Return the (x, y) coordinate for the center point of the cell that contains the specified text.  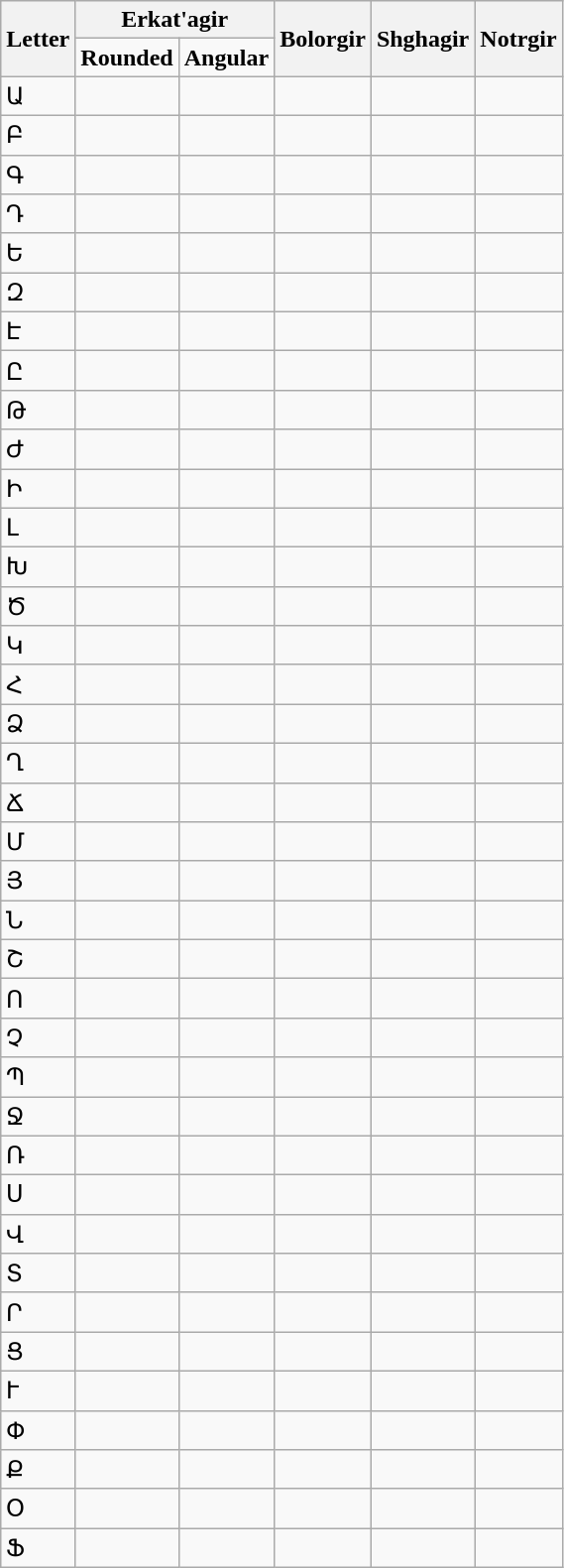
Ֆ (38, 1548)
Կ (38, 646)
Փ (38, 1430)
Դ (38, 214)
Ժ (38, 449)
Տ (38, 1273)
Լ (38, 528)
Չ (38, 1037)
Թ (38, 410)
Շ (38, 959)
Ն (38, 920)
Օ (38, 1508)
Shghagir (422, 39)
Վ (38, 1234)
Ը (38, 371)
Ի (38, 488)
Յ (38, 881)
Bolorgir (323, 39)
Խ (38, 567)
Ք (38, 1470)
Notrgir (518, 39)
Letter (38, 39)
Գ (38, 175)
Ս (38, 1195)
Ա (38, 96)
Ո (38, 999)
Ր (38, 1312)
Angular (226, 58)
Հ (38, 684)
Պ (38, 1077)
Զ (38, 293)
Rounded (127, 58)
Ճ (38, 802)
Ղ (38, 763)
Ւ (38, 1390)
Է (38, 331)
Ե (38, 253)
Մ (38, 842)
Բ (38, 135)
Ջ (38, 1117)
Erkat'agir (174, 20)
Ձ (38, 724)
Ծ (38, 606)
Ց (38, 1352)
Ռ (38, 1155)
